Identify which cell holds the provided text, then report its (X, Y) central coordinate. 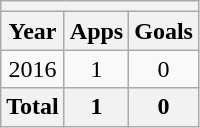
Year (33, 31)
Apps (96, 31)
Goals (164, 31)
Total (33, 107)
2016 (33, 69)
